Return the (x, y) coordinate for the center point of the cell that contains the specified text.  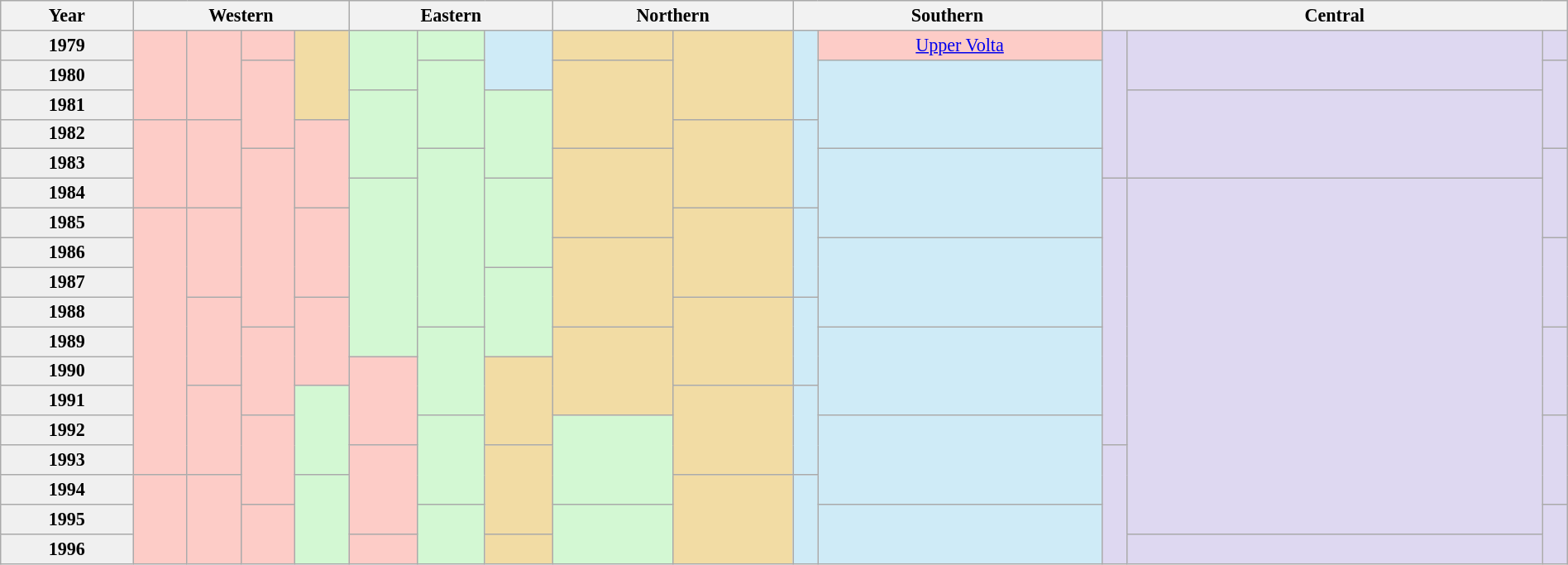
1996 (67, 548)
1991 (67, 400)
1995 (67, 519)
1990 (67, 371)
1989 (67, 341)
1984 (67, 193)
Southern (948, 15)
Central (1335, 15)
Year (67, 15)
Northern (673, 15)
1981 (67, 104)
Upper Volta (959, 45)
1980 (67, 74)
1982 (67, 134)
1983 (67, 164)
1985 (67, 223)
1992 (67, 430)
1986 (67, 252)
Western (241, 15)
1988 (67, 312)
1994 (67, 489)
Eastern (452, 15)
1993 (67, 460)
1987 (67, 282)
1979 (67, 45)
